Locate the cell with the specified text and output its [x, y] center coordinate. 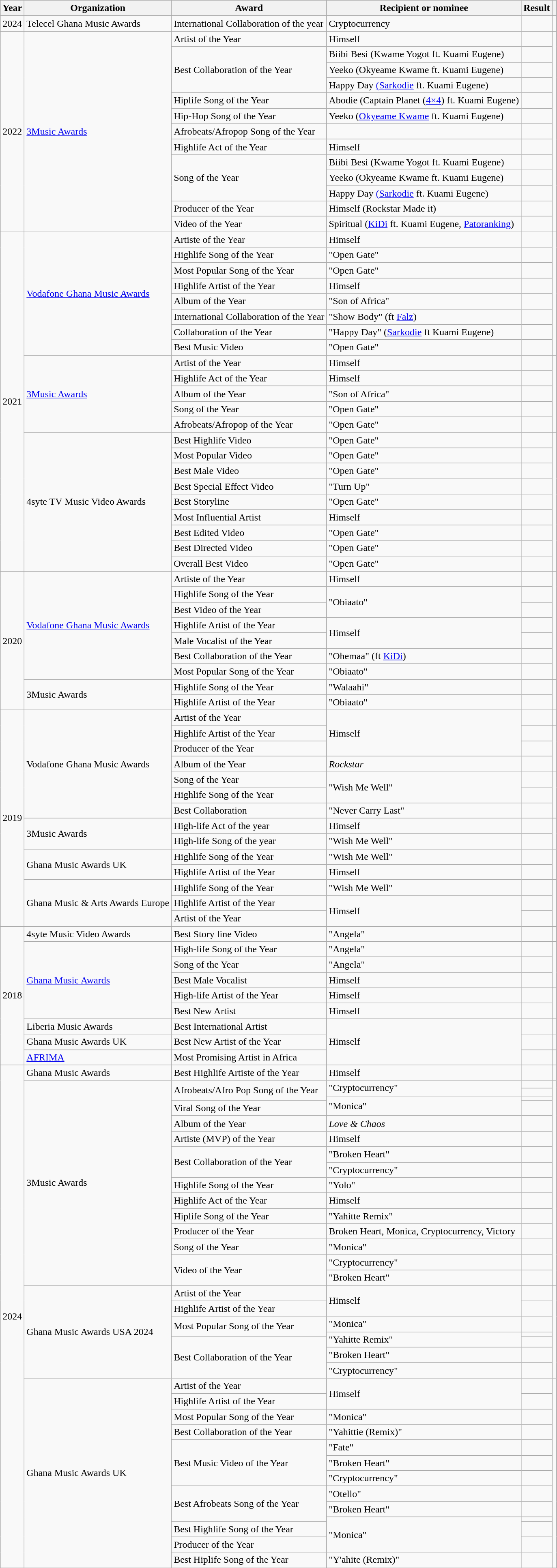
"Turn Up" [424, 486]
Best Video of the Year [249, 610]
Afrobeats/Afropop of the Year [249, 424]
Best Afrobeats Song of the Year [249, 1504]
Male Vocalist of the Year [249, 640]
"Ohemaa" (ft KiDi) [424, 656]
Best Edited Video [249, 533]
Best Music Video [249, 347]
Cryptocurrency [424, 24]
International Collaboration of the Year [249, 317]
Best Male Video [249, 471]
Viral Song of the Year [249, 1108]
International Collaboration of the year [249, 24]
Best Highlife Artiste of the Year [249, 1073]
Collaboration of the Year [249, 332]
"Walaahi" [424, 687]
Afrobeats/Afropop Song of the Year [249, 131]
Love & Chaos [424, 1123]
Most Popular Video [249, 456]
High-life Song of the year [249, 841]
Liberia Music Awards [98, 1026]
Best Special Effect Video [249, 486]
2019 [12, 818]
Spiritual (KiDi ft. Kuami Eugene, Patoranking) [424, 224]
Best New Artist of the Year [249, 1042]
Recipient or nominee [424, 8]
"Never Carry Last" [424, 810]
Ghana Music Awards USA 2024 [98, 1332]
Broken Heart, Monica, Cryptocurrency, Victory [424, 1232]
Ghana Music & Arts Awards Europe [98, 903]
"Yahittie (Remix)" [424, 1432]
Best Male Vocalist [249, 980]
4syte Music Video Awards [98, 934]
Himself (Rockstar Made it) [424, 209]
"Otello" [424, 1494]
Best Storyline [249, 502]
Best Highlife Song of the Year [249, 1529]
AFRIMA [98, 1057]
Best Music Video of the Year [249, 1463]
Afrobeats/Afro Pop Song of the Year [249, 1090]
2021 [12, 401]
Overall Best Video [249, 563]
Award [249, 8]
Best International Artist [249, 1026]
"Fate" [424, 1448]
Best Hiplife Song of the Year [249, 1560]
Hip-Hop Song of the Year [249, 116]
2020 [12, 640]
High-life Act of the year [249, 826]
"Happy Day" (Sarkodie ft Kuami Eugene) [424, 332]
2018 [12, 996]
Artiste (MVP) of the Year [249, 1139]
Rockstar [424, 764]
Best Collaboration [249, 810]
Best Story line Video [249, 934]
Year [12, 8]
4syte TV Music Video Awards [98, 502]
Best Directed Video [249, 548]
High-life Artist of the Year [249, 996]
Telecel Ghana Music Awards [98, 24]
"Show Body" (ft Falz) [424, 317]
Best New Artist [249, 1011]
Abodie (Captain Planet (4×4) ft. Kuami Eugene) [424, 101]
Best Highlife Video [249, 440]
"Y'ahite (Remix)" [424, 1560]
2022 [12, 131]
Most Influential Artist [249, 517]
High-life Song of the Year [249, 949]
Most Promising Artist in Africa [249, 1057]
"Yolo" [424, 1185]
Result [537, 8]
Organization [98, 8]
